Return the (X, Y) coordinate for the center point of the cell that contains the specified text.  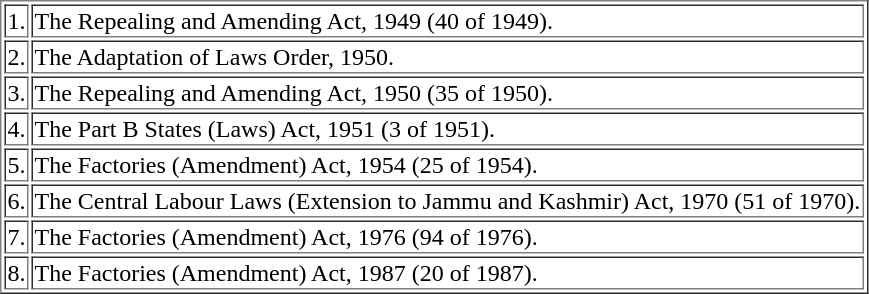
The Factories (Amendment) Act, 1976 (94 of 1976). (448, 236)
The Repealing and Amending Act, 1949 (40 of 1949). (448, 20)
The Factories (Amendment) Act, 1954 (25 of 1954). (448, 164)
3. (16, 92)
The Factories (Amendment) Act, 1987 (20 of 1987). (448, 272)
7. (16, 236)
The Adaptation of Laws Order, 1950. (448, 56)
2. (16, 56)
The Part B States (Laws) Act, 1951 (3 of 1951). (448, 128)
The Repealing and Amending Act, 1950 (35 of 1950). (448, 92)
The Central Labour Laws (Extension to Jammu and Kashmir) Act, 1970 (51 of 1970). (448, 200)
1. (16, 20)
4. (16, 128)
5. (16, 164)
6. (16, 200)
8. (16, 272)
